Provide the (X, Y) coordinate of the cell's center where the given text is located.  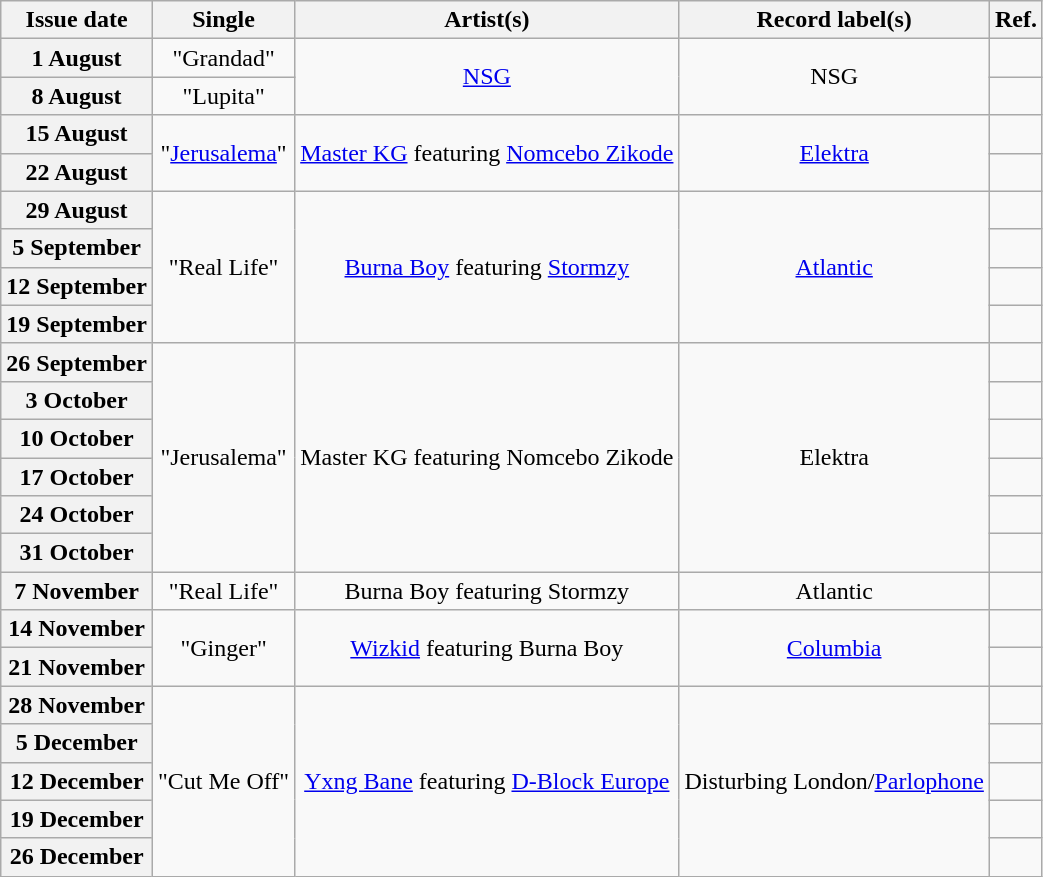
22 August (77, 172)
Yxng Bane featuring D-Block Europe (487, 781)
Ref. (1016, 20)
15 August (77, 134)
"Grandad" (223, 58)
Record label(s) (834, 20)
29 August (77, 210)
"Ginger" (223, 648)
31 October (77, 553)
26 September (77, 362)
28 November (77, 705)
Columbia (834, 648)
Artist(s) (487, 20)
3 October (77, 400)
19 September (77, 324)
5 December (77, 743)
19 December (77, 819)
Single (223, 20)
1 August (77, 58)
8 August (77, 96)
12 December (77, 781)
24 October (77, 515)
Disturbing London/Parlophone (834, 781)
5 September (77, 248)
Wizkid featuring Burna Boy (487, 648)
26 December (77, 857)
17 October (77, 477)
14 November (77, 629)
Issue date (77, 20)
12 September (77, 286)
"Lupita" (223, 96)
"Cut Me Off" (223, 781)
7 November (77, 591)
10 October (77, 438)
21 November (77, 667)
